Determine the (X, Y) coordinate at the center of the cell enclosing the given text.  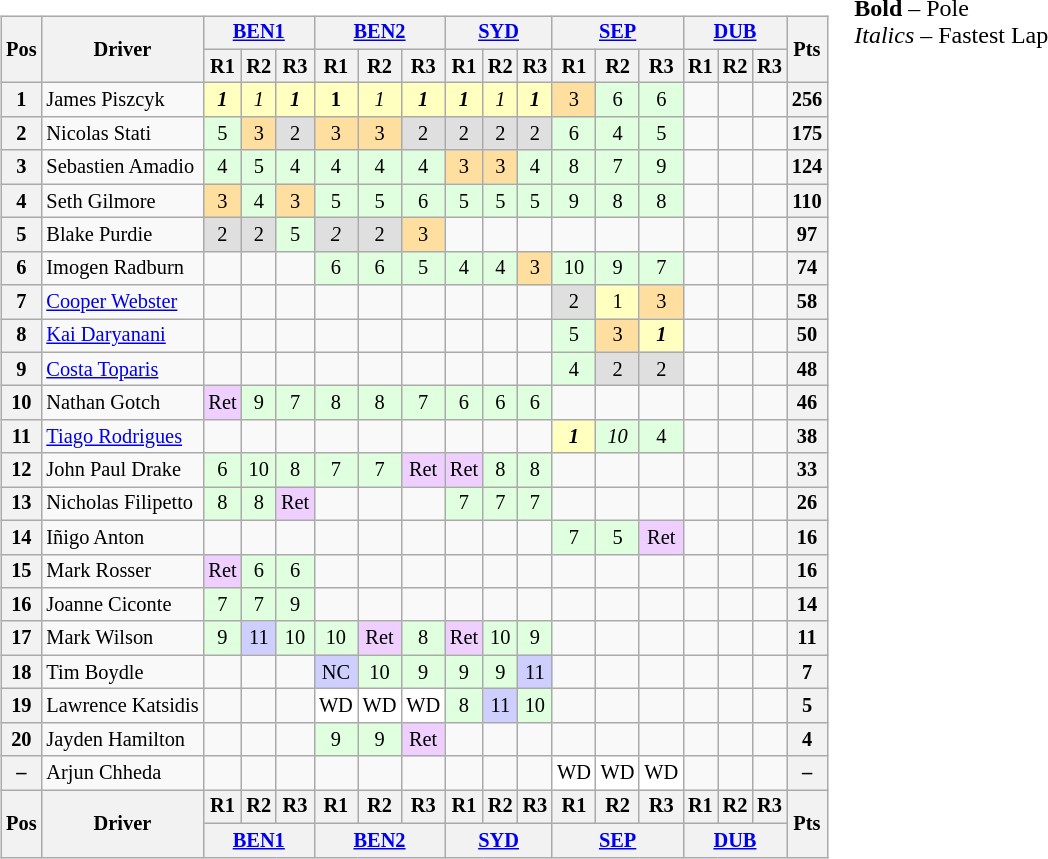
124 (807, 167)
48 (807, 369)
Cooper Webster (122, 302)
18 (21, 672)
John Paul Drake (122, 470)
James Piszcyk (122, 100)
15 (21, 571)
Kai Daryanani (122, 336)
97 (807, 235)
Nicholas Filipetto (122, 504)
256 (807, 100)
Tim Boydle (122, 672)
Nathan Gotch (122, 403)
13 (21, 504)
Tiago Rodrigues (122, 437)
20 (21, 739)
NC (336, 672)
Jayden Hamilton (122, 739)
Imogen Radburn (122, 268)
Joanne Ciconte (122, 605)
Arjun Chheda (122, 773)
46 (807, 403)
33 (807, 470)
19 (21, 706)
26 (807, 504)
74 (807, 268)
Lawrence Katsidis (122, 706)
12 (21, 470)
Iñigo Anton (122, 537)
Seth Gilmore (122, 201)
Mark Rosser (122, 571)
Sebastien Amadio (122, 167)
Costa Toparis (122, 369)
38 (807, 437)
110 (807, 201)
Mark Wilson (122, 638)
Nicolas Stati (122, 134)
50 (807, 336)
17 (21, 638)
58 (807, 302)
175 (807, 134)
Blake Purdie (122, 235)
